Provide the [x, y] coordinate of the cell's center where the given text is located.  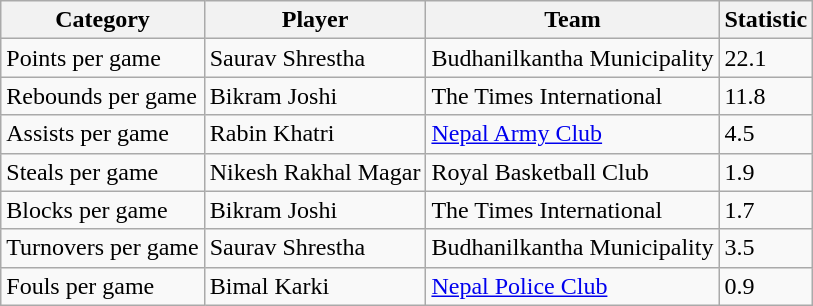
Statistic [766, 20]
Points per game [102, 58]
3.5 [766, 248]
Royal Basketball Club [572, 172]
Rebounds per game [102, 96]
Bimal Karki [315, 286]
Rabin Khatri [315, 134]
Steals per game [102, 172]
Player [315, 20]
0.9 [766, 286]
4.5 [766, 134]
Fouls per game [102, 286]
Nikesh Rakhal Magar [315, 172]
Nepal Army Club [572, 134]
Assists per game [102, 134]
1.7 [766, 210]
Category [102, 20]
1.9 [766, 172]
Turnovers per game [102, 248]
Blocks per game [102, 210]
Team [572, 20]
22.1 [766, 58]
Nepal Police Club [572, 286]
11.8 [766, 96]
